Search for the cell housing the specified text and yield its (X, Y) center coordinate. 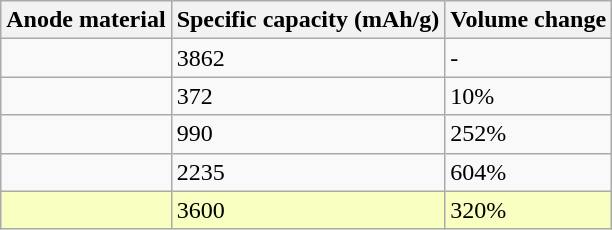
990 (308, 134)
2235 (308, 172)
320% (528, 210)
Volume change (528, 20)
- (528, 58)
252% (528, 134)
Anode material (86, 20)
Specific capacity (mAh/g) (308, 20)
604% (528, 172)
372 (308, 96)
10% (528, 96)
3600 (308, 210)
3862 (308, 58)
